Return (x, y) of the center of cell containing provided text 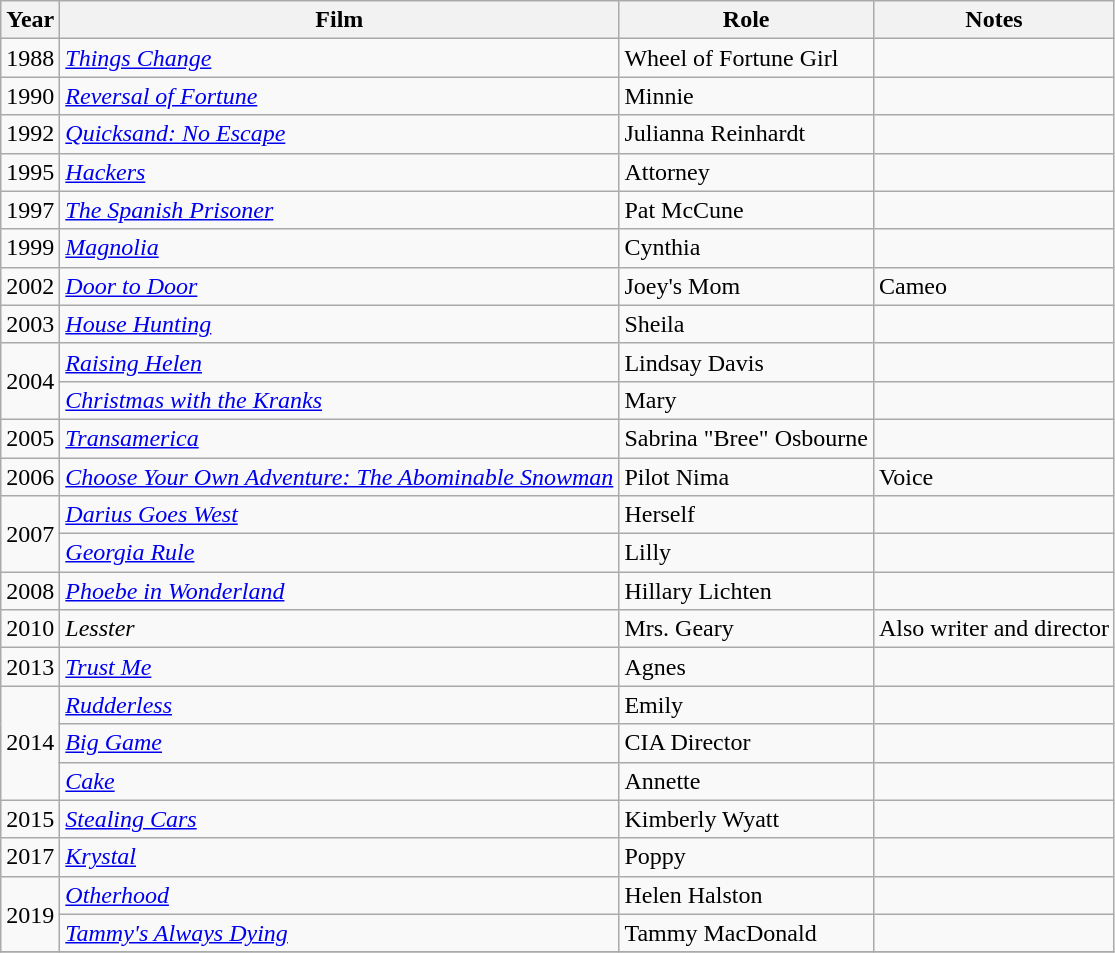
Role (746, 20)
Also writer and director (994, 629)
Raising Helen (340, 362)
2010 (30, 629)
Otherhood (340, 895)
Sheila (746, 324)
2008 (30, 591)
2017 (30, 857)
Sabrina "Bree" Osbourne (746, 438)
Helen Halston (746, 895)
Hackers (340, 172)
Mary (746, 400)
Stealing Cars (340, 819)
Big Game (340, 743)
2013 (30, 667)
2014 (30, 743)
Tammy MacDonald (746, 933)
Choose Your Own Adventure: The Abominable Snowman (340, 477)
Cake (340, 781)
Mrs. Geary (746, 629)
Cynthia (746, 248)
Agnes (746, 667)
Phoebe in Wonderland (340, 591)
2019 (30, 914)
Film (340, 20)
1997 (30, 210)
1992 (30, 134)
Trust Me (340, 667)
Pilot Nima (746, 477)
1995 (30, 172)
Christmas with the Kranks (340, 400)
Voice (994, 477)
1999 (30, 248)
Pat McCune (746, 210)
Krystal (340, 857)
Rudderless (340, 705)
Annette (746, 781)
Lilly (746, 553)
Cameo (994, 286)
Wheel of Fortune Girl (746, 58)
Kimberly Wyatt (746, 819)
Magnolia (340, 248)
Lesster (340, 629)
Emily (746, 705)
Hillary Lichten (746, 591)
2004 (30, 381)
1990 (30, 96)
Notes (994, 20)
Year (30, 20)
Poppy (746, 857)
Transamerica (340, 438)
2005 (30, 438)
Joey's Mom (746, 286)
2015 (30, 819)
Herself (746, 515)
Reversal of Fortune (340, 96)
2003 (30, 324)
Attorney (746, 172)
2006 (30, 477)
Darius Goes West (340, 515)
The Spanish Prisoner (340, 210)
Minnie (746, 96)
2002 (30, 286)
2007 (30, 534)
Georgia Rule (340, 553)
1988 (30, 58)
Tammy's Always Dying (340, 933)
House Hunting (340, 324)
Door to Door (340, 286)
Quicksand: No Escape (340, 134)
CIA Director (746, 743)
Things Change (340, 58)
Lindsay Davis (746, 362)
Julianna Reinhardt (746, 134)
